For the text-containing cell, return its midpoint in [X, Y] coordinate format. 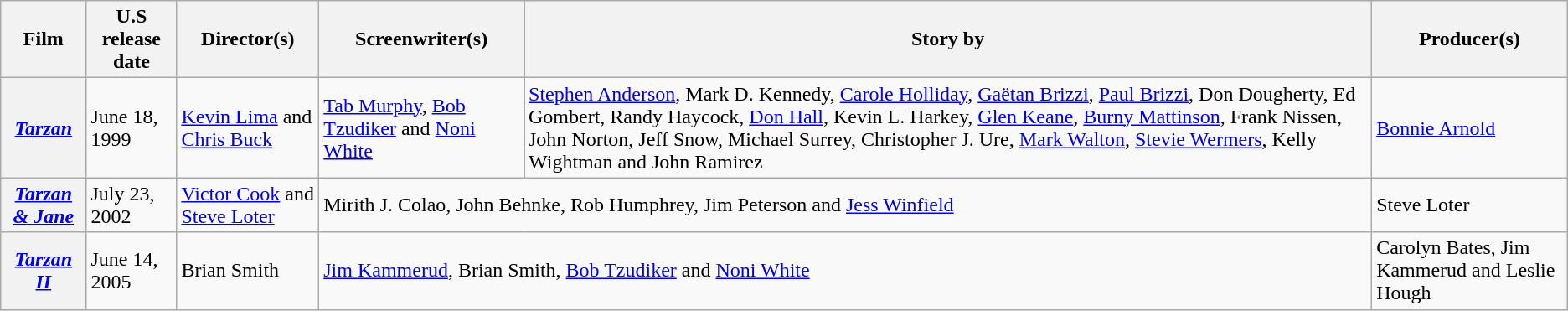
Tab Murphy, Bob Tzudiker and Noni White [422, 127]
Kevin Lima and Chris Buck [248, 127]
Steve Loter [1470, 205]
Brian Smith [248, 271]
Mirith J. Colao, John Behnke, Rob Humphrey, Jim Peterson and Jess Winfield [846, 205]
Tarzan II [44, 271]
Director(s) [248, 39]
Producer(s) [1470, 39]
Film [44, 39]
June 14, 2005 [132, 271]
Screenwriter(s) [422, 39]
Tarzan & Jane [44, 205]
June 18, 1999 [132, 127]
Bonnie Arnold [1470, 127]
Story by [948, 39]
Victor Cook and Steve Loter [248, 205]
Carolyn Bates, Jim Kammerud and Leslie Hough [1470, 271]
Jim Kammerud, Brian Smith, Bob Tzudiker and Noni White [846, 271]
July 23, 2002 [132, 205]
U.S release date [132, 39]
Tarzan [44, 127]
